Return (X, Y) of the center of cell containing provided text 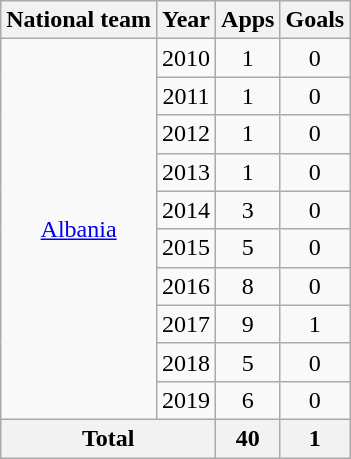
2017 (186, 324)
Year (186, 20)
2016 (186, 286)
2019 (186, 400)
2014 (186, 210)
2018 (186, 362)
Albania (79, 230)
2010 (186, 58)
Goals (315, 20)
2015 (186, 248)
Total (108, 438)
2013 (186, 172)
National team (79, 20)
3 (248, 210)
2011 (186, 96)
2012 (186, 134)
8 (248, 286)
9 (248, 324)
6 (248, 400)
Apps (248, 20)
40 (248, 438)
